Scan for the cell matching the given text and deliver its [X, Y] coordinate at center. 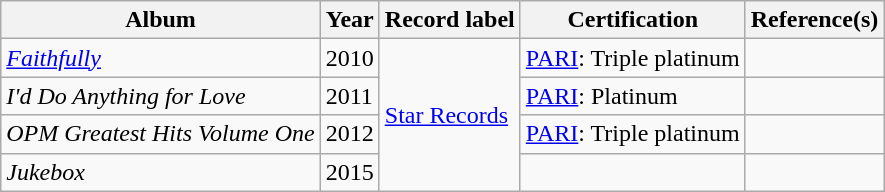
Star Records [450, 115]
OPM Greatest Hits Volume One [160, 134]
Album [160, 20]
Record label [450, 20]
Jukebox [160, 172]
Year [350, 20]
Certification [632, 20]
Reference(s) [814, 20]
2011 [350, 96]
Faithfully [160, 58]
2012 [350, 134]
I'd Do Anything for Love [160, 96]
2015 [350, 172]
2010 [350, 58]
PARI: Platinum [632, 96]
